Return (x, y) of the center of cell containing provided text 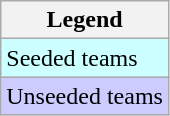
Unseeded teams (85, 96)
Seeded teams (85, 58)
Legend (85, 20)
